Identify which cell holds the provided text, then report its [x, y] central coordinate. 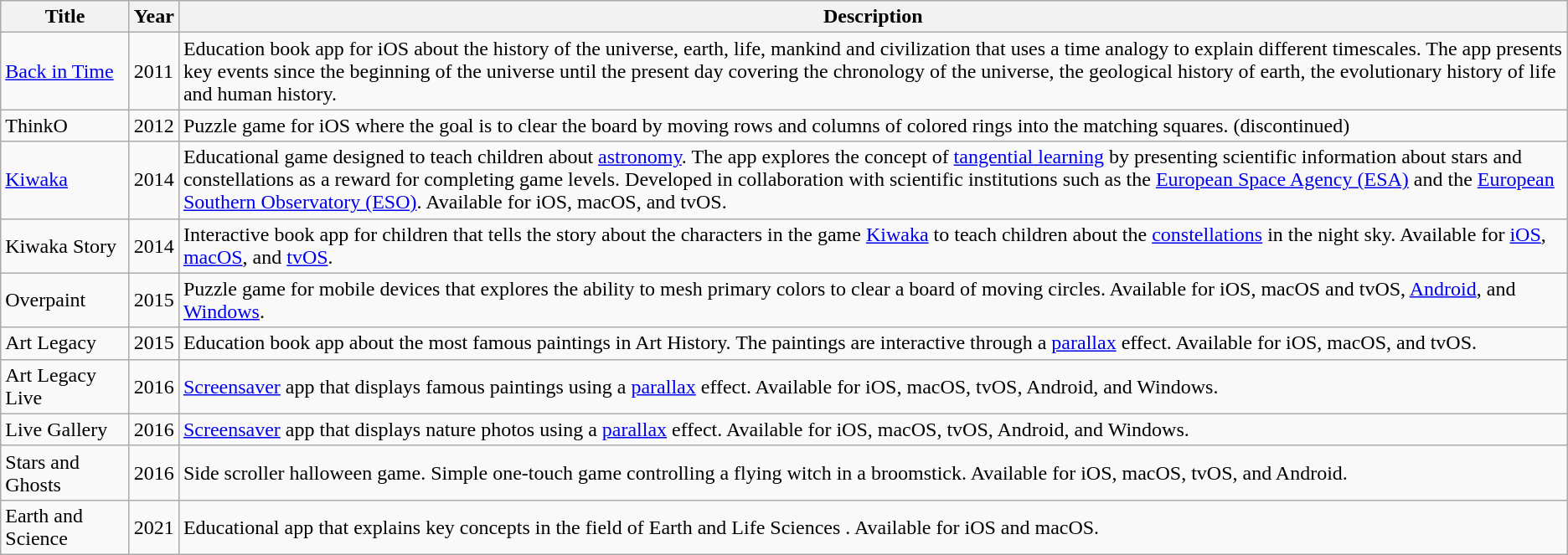
Art Legacy [65, 343]
Title [65, 17]
Back in Time [65, 71]
Kiwaka [65, 180]
Art Legacy Live [65, 387]
2011 [154, 71]
Earth and Science [65, 527]
Puzzle game for iOS where the goal is to clear the board by moving rows and columns of colored rings into the matching squares. (discontinued) [873, 126]
Screensaver app that displays famous paintings using a parallax effect. Available for iOS, macOS, tvOS, Android, and Windows. [873, 387]
Kiwaka Story [65, 246]
Description [873, 17]
Overpaint [65, 300]
Screensaver app that displays nature photos using a parallax effect. Available for iOS, macOS, tvOS, Android, and Windows. [873, 429]
2012 [154, 126]
ThinkO [65, 126]
Stars and Ghosts [65, 472]
Side scroller halloween game. Simple one-touch game controlling a flying witch in a broomstick. Available for iOS, macOS, tvOS, and Android. [873, 472]
Educational app that explains key concepts in the field of Earth and Life Sciences . Available for iOS and macOS. [873, 527]
Live Gallery [65, 429]
Year [154, 17]
2021 [154, 527]
